Capture the cell that displays the provided text and extract its [x, y] central coordinate. 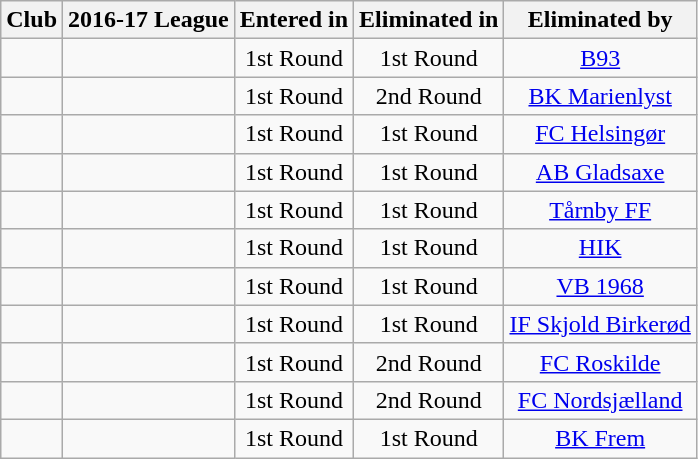
IF Skjold Birkerød [600, 324]
BK Marienlyst [600, 96]
Tårnby FF [600, 210]
VB 1968 [600, 286]
FC Helsingør [600, 134]
FC Nordsjælland [600, 400]
AB Gladsaxe [600, 172]
Entered in [294, 20]
2016-17 League [149, 20]
HIK [600, 248]
BK Frem [600, 438]
FC Roskilde [600, 362]
B93 [600, 58]
Eliminated in [429, 20]
Eliminated by [600, 20]
Club [32, 20]
